For the text-containing cell, return its midpoint in (X, Y) coordinate format. 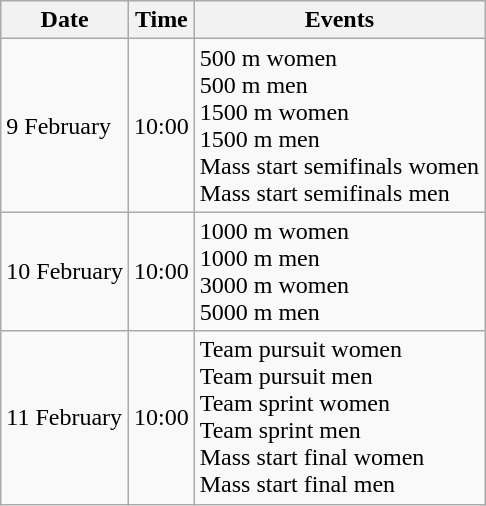
Time (161, 20)
10 February (65, 272)
Team pursuit womenTeam pursuit menTeam sprint womenTeam sprint menMass start final womenMass start final men (339, 418)
9 February (65, 126)
11 February (65, 418)
Date (65, 20)
Events (339, 20)
1000 m women1000 m men3000 m women5000 m men (339, 272)
500 m women500 m men1500 m women1500 m menMass start semifinals womenMass start semifinals men (339, 126)
